Search for the cell housing the specified text and yield its [x, y] center coordinate. 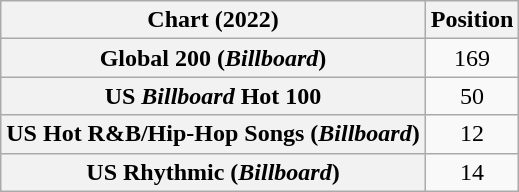
Global 200 (Billboard) [213, 58]
50 [472, 96]
14 [472, 172]
US Rhythmic (Billboard) [213, 172]
US Billboard Hot 100 [213, 96]
12 [472, 134]
US Hot R&B/Hip-Hop Songs (Billboard) [213, 134]
Position [472, 20]
169 [472, 58]
Chart (2022) [213, 20]
